Pinpoint the cell where the given text exists, returning its [x, y] midpoint coordinate. 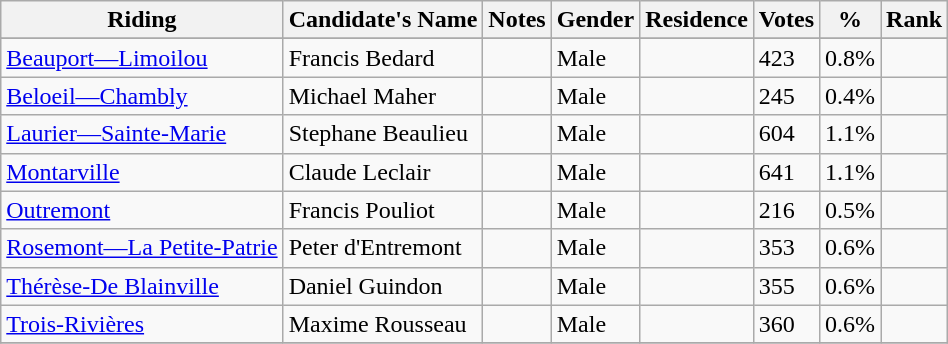
Laurier—Sainte-Marie [142, 134]
0.5% [850, 210]
Claude Leclair [383, 172]
0.4% [850, 96]
Stephane Beaulieu [383, 134]
Daniel Guindon [383, 286]
Thérèse-De Blainville [142, 286]
% [850, 20]
360 [786, 324]
641 [786, 172]
Trois-Rivières [142, 324]
245 [786, 96]
355 [786, 286]
604 [786, 134]
Votes [786, 20]
0.8% [850, 58]
Peter d'Entremont [383, 248]
Beloeil—Chambly [142, 96]
Beauport—Limoilou [142, 58]
Francis Bedard [383, 58]
Maxime Rousseau [383, 324]
Residence [697, 20]
353 [786, 248]
Outremont [142, 210]
Francis Pouliot [383, 210]
Michael Maher [383, 96]
Rosemont—La Petite-Patrie [142, 248]
Rank [914, 20]
Montarville [142, 172]
Gender [595, 20]
Notes [517, 20]
423 [786, 58]
216 [786, 210]
Riding [142, 20]
Candidate's Name [383, 20]
